Scan for the cell matching the given text and deliver its [X, Y] coordinate at center. 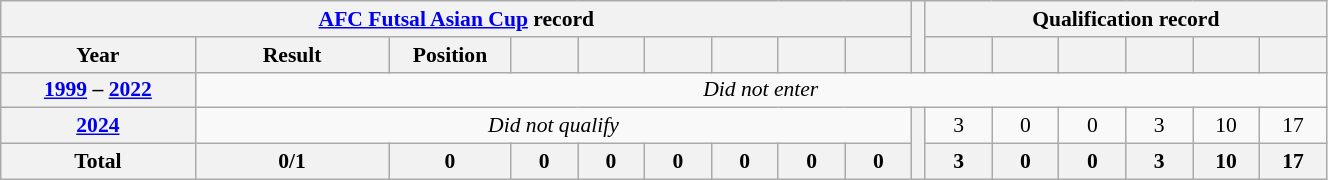
Did not enter [760, 90]
0/1 [292, 162]
Result [292, 55]
AFC Futsal Asian Cup record [456, 19]
Position [450, 55]
Qualification record [1126, 19]
Year [98, 55]
Total [98, 162]
2024 [98, 126]
1999 – 2022 [98, 90]
Did not qualify [554, 126]
